Find where the given text appears and provide that cell's center as [X, Y] coordinate. 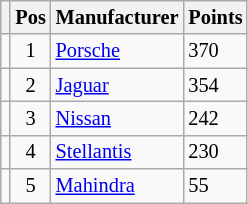
Stellantis [118, 152]
Points [215, 17]
3 [30, 118]
5 [30, 186]
Pos [30, 17]
1 [30, 51]
354 [215, 85]
230 [215, 152]
370 [215, 51]
2 [30, 85]
55 [215, 186]
Mahindra [118, 186]
Nissan [118, 118]
4 [30, 152]
Manufacturer [118, 17]
Jaguar [118, 85]
242 [215, 118]
Porsche [118, 51]
